Determine the [X, Y] coordinate at the center of the cell enclosing the given text.  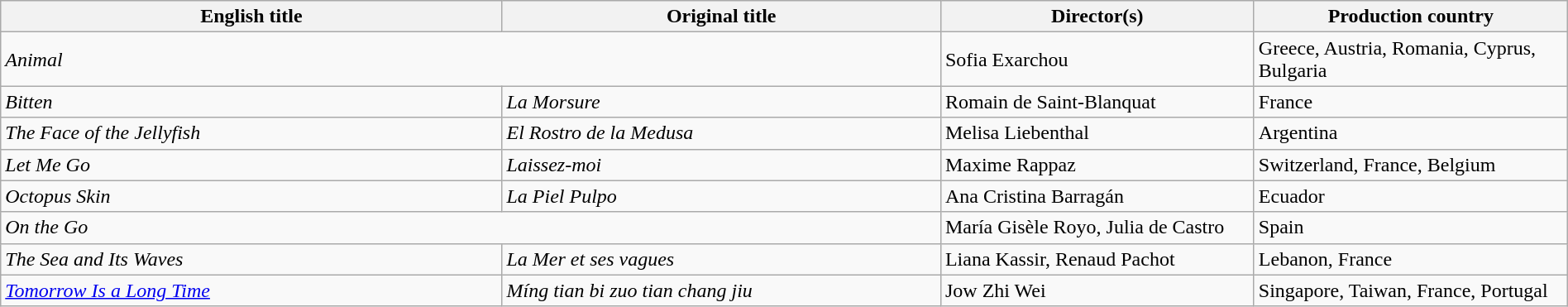
Maxime Rappaz [1097, 165]
Jow Zhi Wei [1097, 290]
La Piel Pulpo [721, 196]
Singapore, Taiwan, France, Portugal [1411, 290]
María Gisèle Royo, Julia de Castro [1097, 228]
Spain [1411, 228]
The Sea and Its Waves [251, 259]
Greece, Austria, Romania, Cyprus, Bulgaria [1411, 60]
Original title [721, 17]
The Face of the Jellyfish [251, 133]
Let Me Go [251, 165]
Animal [471, 60]
Sofia Exarchou [1097, 60]
Laissez-moi [721, 165]
La Morsure [721, 102]
El Rostro de la Medusa [721, 133]
Ecuador [1411, 196]
Liana Kassir, Renaud Pachot [1097, 259]
Ana Cristina Barragán [1097, 196]
English title [251, 17]
Director(s) [1097, 17]
Switzerland, France, Belgium [1411, 165]
Tomorrow Is a Long Time [251, 290]
Melisa Liebenthal [1097, 133]
Bitten [251, 102]
Argentina [1411, 133]
On the Go [471, 228]
Míng tian bi zuo tian chang jiu [721, 290]
Production country [1411, 17]
La Mer et ses vagues [721, 259]
France [1411, 102]
Romain de Saint-Blanquat [1097, 102]
Octopus Skin [251, 196]
Lebanon, France [1411, 259]
